Output the [X, Y] coordinate of the center of the cell containing the given text.  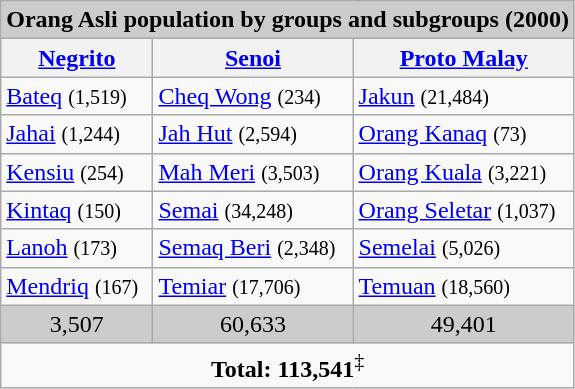
60,633 [253, 324]
Proto Malay [464, 58]
Cheq Wong (234) [253, 96]
Lanoh (173) [77, 248]
Orang Seletar (1,037) [464, 210]
Jakun (21,484) [464, 96]
Orang Kuala (3,221) [464, 172]
Orang Kanaq (73) [464, 134]
Mendriq (167) [77, 286]
Temuan (18,560) [464, 286]
Semaq Beri (2,348) [253, 248]
Negrito [77, 58]
Bateq (1,519) [77, 96]
Mah Meri (3,503) [253, 172]
Jah Hut (2,594) [253, 134]
Kintaq (150) [77, 210]
3,507 [77, 324]
Jahai (1,244) [77, 134]
Orang Asli population by groups and subgroups (2000) [288, 20]
Total: 113,541‡ [288, 366]
Kensiu (254) [77, 172]
Semelai (5,026) [464, 248]
Semai (34,248) [253, 210]
49,401 [464, 324]
Senoi [253, 58]
Temiar (17,706) [253, 286]
